Identify which cell holds the provided text, then report its [X, Y] central coordinate. 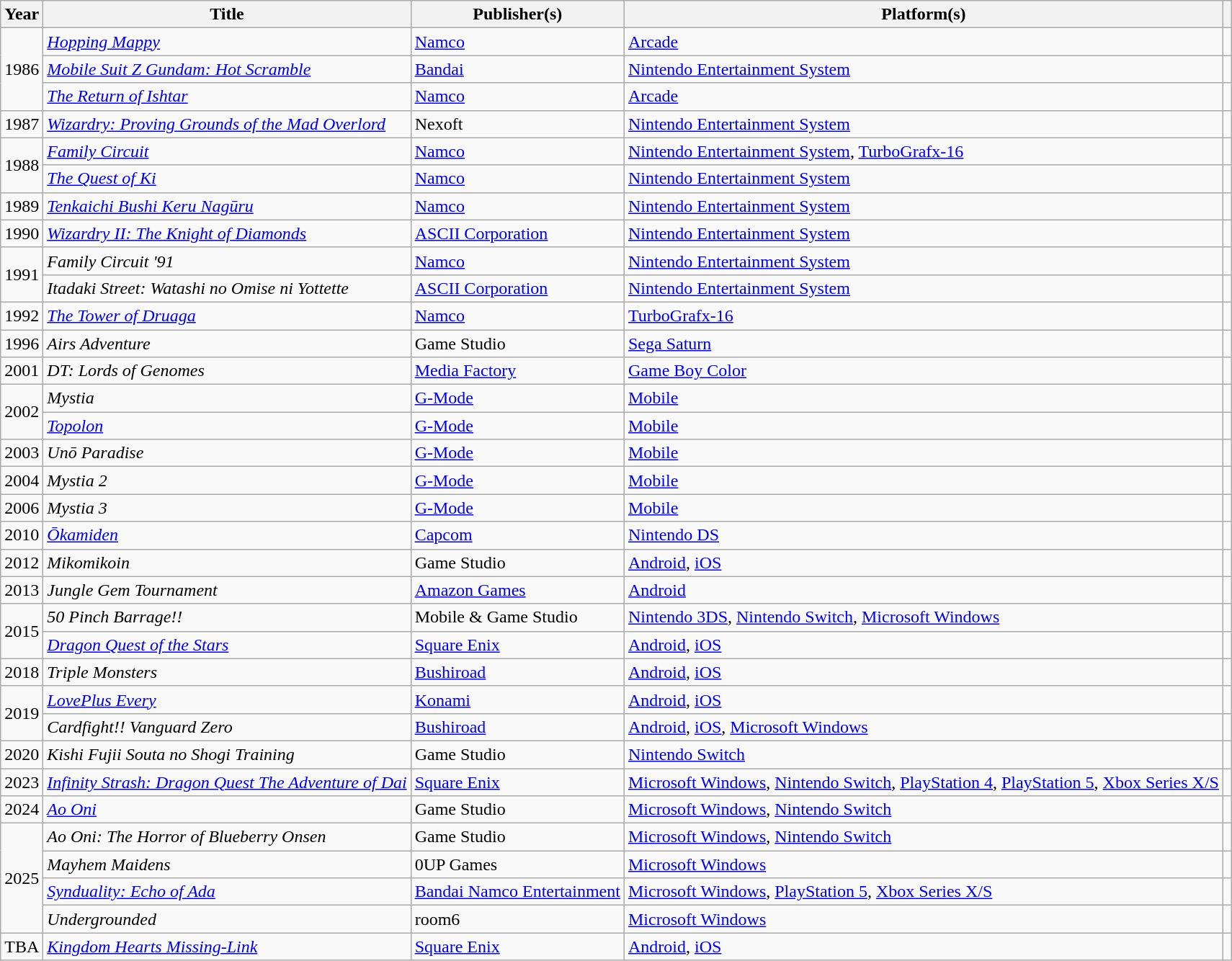
Unō Paradise [227, 453]
Hopping Mappy [227, 42]
2003 [22, 453]
Mystia 3 [227, 508]
1986 [22, 69]
Family Circuit [227, 151]
2024 [22, 810]
Kishi Fujii Souta no Shogi Training [227, 754]
2019 [22, 713]
Android, iOS, Microsoft Windows [924, 727]
Mystia [227, 398]
Family Circuit '91 [227, 261]
2010 [22, 535]
Ao Oni [227, 810]
2006 [22, 508]
1992 [22, 316]
2020 [22, 754]
Itadaki Street: Watashi no Omise ni Yottette [227, 288]
2013 [22, 590]
Amazon Games [517, 590]
Bandai Namco Entertainment [517, 892]
1991 [22, 274]
The Tower of Druaga [227, 316]
Capcom [517, 535]
Android [924, 590]
Year [22, 14]
Nintendo Switch [924, 754]
Ōkamiden [227, 535]
2025 [22, 878]
Topolon [227, 426]
Game Boy Color [924, 371]
DT: Lords of Genomes [227, 371]
Media Factory [517, 371]
Publisher(s) [517, 14]
room6 [517, 919]
2018 [22, 672]
Mystia 2 [227, 481]
2012 [22, 563]
Platform(s) [924, 14]
1987 [22, 124]
1988 [22, 165]
Kingdom Hearts Missing-Link [227, 947]
Konami [517, 699]
Wizardry: Proving Grounds of the Mad Overlord [227, 124]
Nintendo 3DS, Nintendo Switch, Microsoft Windows [924, 617]
Cardfight!! Vanguard Zero [227, 727]
1996 [22, 344]
1989 [22, 206]
Airs Adventure [227, 344]
2001 [22, 371]
Bandai [517, 69]
TurboGrafx-16 [924, 316]
Dragon Quest of the Stars [227, 645]
Title [227, 14]
Mobile Suit Z Gundam: Hot Scramble [227, 69]
Tenkaichi Bushi Keru Nagūru [227, 206]
Microsoft Windows, Nintendo Switch, PlayStation 4, PlayStation 5, Xbox Series X/S [924, 782]
Jungle Gem Tournament [227, 590]
Ao Oni: The Horror of Blueberry Onsen [227, 837]
Mayhem Maidens [227, 864]
2002 [22, 412]
Nintendo DS [924, 535]
Undergrounded [227, 919]
Microsoft Windows, PlayStation 5, Xbox Series X/S [924, 892]
Nintendo Entertainment System, TurboGrafx-16 [924, 151]
Mikomikoin [227, 563]
0UP Games [517, 864]
2004 [22, 481]
The Return of Ishtar [227, 97]
Infinity Strash: Dragon Quest The Adventure of Dai [227, 782]
Sega Saturn [924, 344]
Wizardry II: The Knight of Diamonds [227, 233]
Mobile & Game Studio [517, 617]
Triple Monsters [227, 672]
LovePlus Every [227, 699]
Synduality: Echo of Ada [227, 892]
50 Pinch Barrage!! [227, 617]
Nexoft [517, 124]
2023 [22, 782]
The Quest of Ki [227, 179]
2015 [22, 631]
1990 [22, 233]
TBA [22, 947]
